From the cell containing the given text, extract its center point as [X, Y] coordinate. 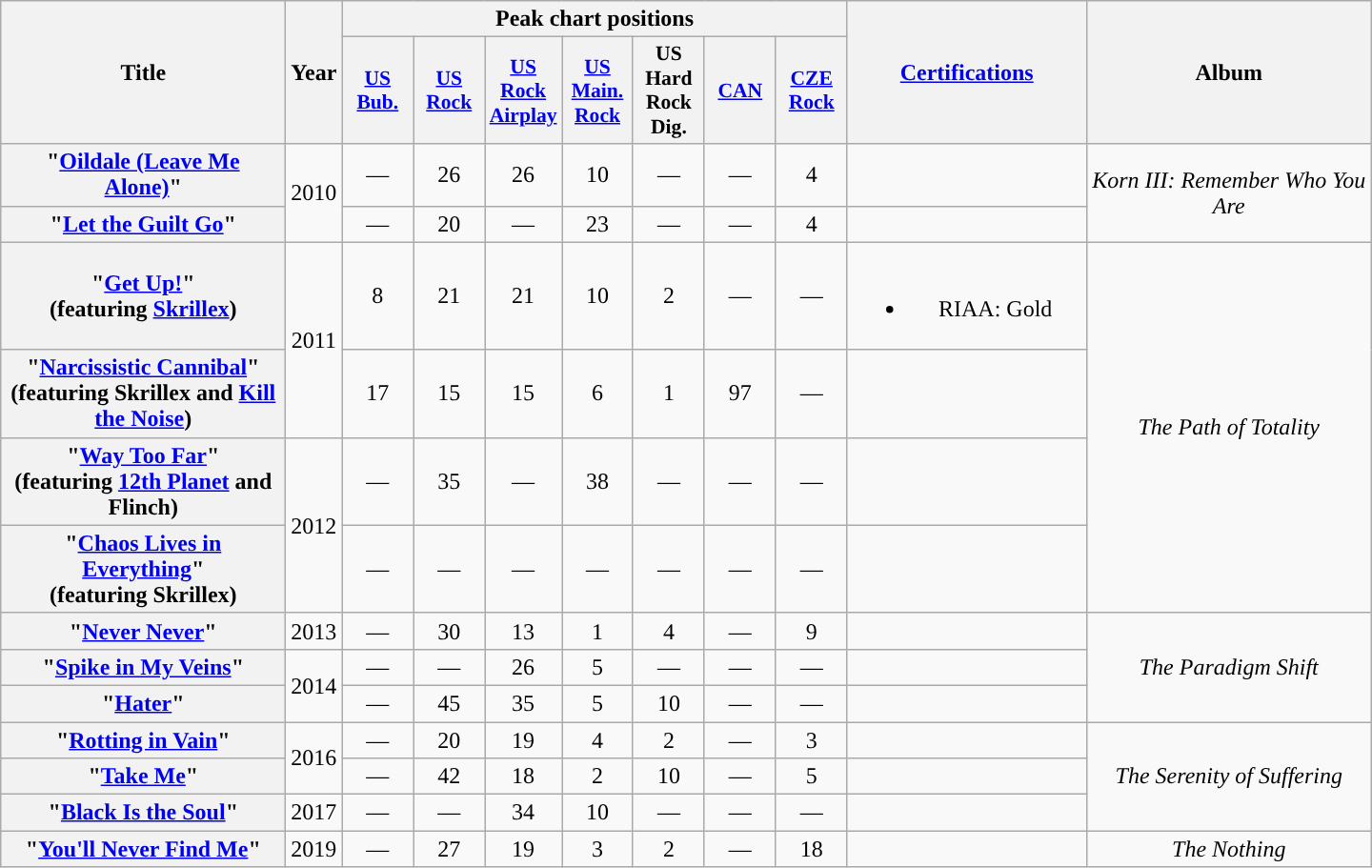
"Way Too Far"(featuring 12th Planet and Flinch) [143, 481]
97 [739, 394]
2010 [314, 192]
"You'll Never Find Me" [143, 849]
2011 [314, 339]
USMain.Rock [598, 91]
The Path of Totality [1229, 427]
34 [524, 813]
Title [143, 72]
30 [450, 631]
USRock [450, 91]
2012 [314, 525]
"Chaos Lives in Everything"(featuring Skrillex) [143, 569]
CAN [739, 91]
13 [524, 631]
17 [377, 394]
9 [812, 631]
"Get Up!"(featuring Skrillex) [143, 295]
"Hater" [143, 703]
2013 [314, 631]
42 [450, 777]
The Nothing [1229, 849]
38 [598, 481]
27 [450, 849]
8 [377, 295]
RIAA: Gold [966, 295]
"Spike in My Veins" [143, 667]
2016 [314, 758]
US Hard Rock Dig. [669, 91]
USRock Airplay [524, 91]
Certifications [966, 72]
23 [598, 224]
6 [598, 394]
2017 [314, 813]
"Oildale (Leave Me Alone)" [143, 175]
"Narcissistic Cannibal"(featuring Skrillex and Kill the Noise) [143, 394]
2019 [314, 849]
"Let the Guilt Go" [143, 224]
Album [1229, 72]
CZERock [812, 91]
The Serenity of Suffering [1229, 777]
"Take Me" [143, 777]
Year [314, 72]
The Paradigm Shift [1229, 667]
Korn III: Remember Who You Are [1229, 192]
2014 [314, 685]
"Never Never" [143, 631]
"Black Is the Soul" [143, 813]
45 [450, 703]
USBub. [377, 91]
"Rotting in Vain" [143, 740]
Peak chart positions [595, 19]
